Capture the cell that displays the provided text and extract its [x, y] central coordinate. 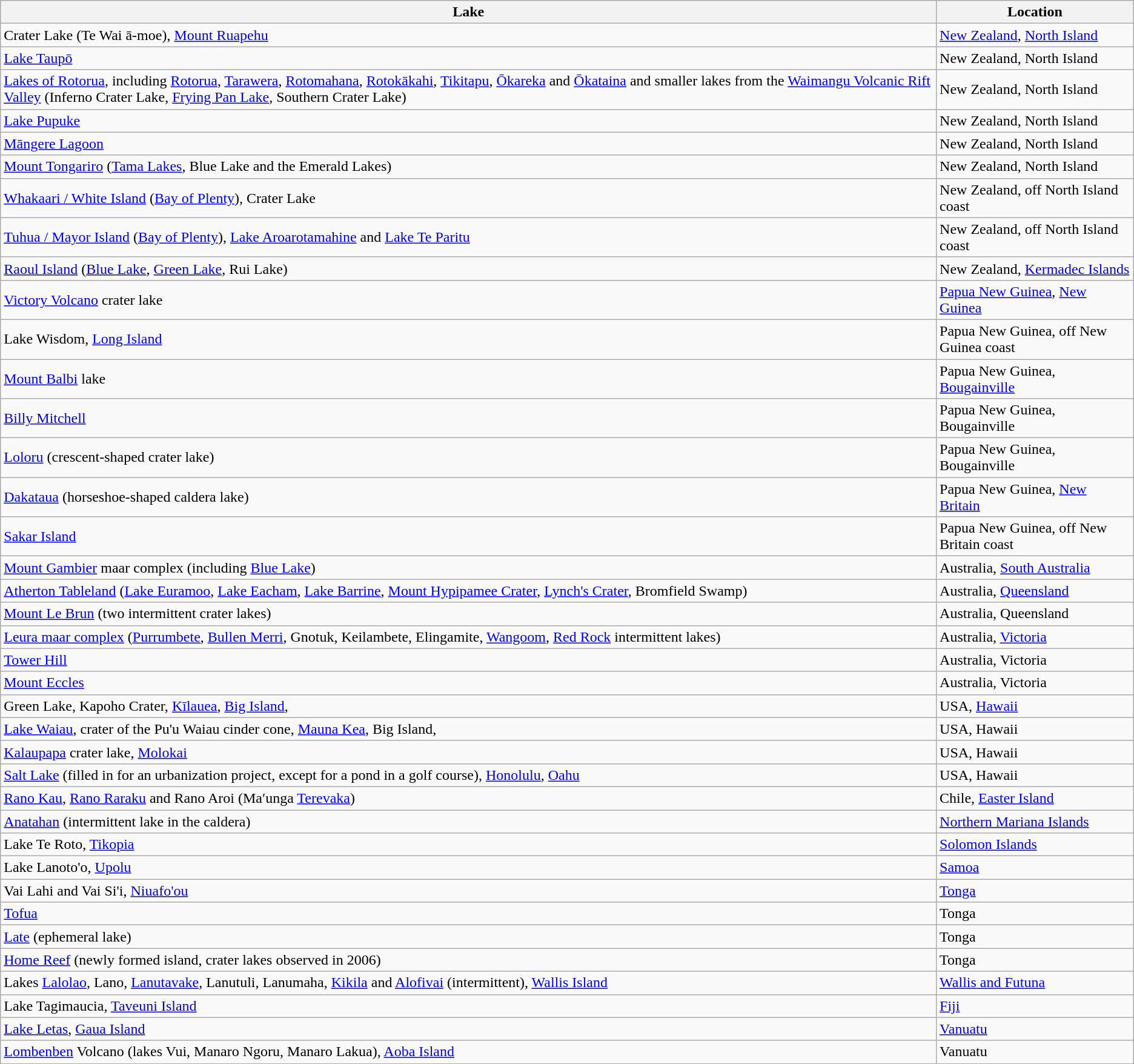
New Zealand, Kermadec Islands [1035, 268]
Lake Lanoto'o, Upolu [469, 868]
Lakes Lalolao, Lano, Lanutavake, Lanutuli, Lanumaha, Kikila and Alofivai (intermittent), Wallis Island [469, 983]
Papua New Guinea, New Guinea [1035, 299]
Lake Waiau, crater of the Pu'u Waiau cinder cone, Mauna Kea, Big Island, [469, 729]
Papua New Guinea, off New Guinea coast [1035, 339]
Lake Letas, Gaua Island [469, 1029]
Lake Wisdom, Long Island [469, 339]
Green Lake, Kapoho Crater, Kīlauea, Big Island, [469, 706]
Papua New Guinea, off New Britain coast [1035, 537]
Victory Volcano crater lake [469, 299]
Sakar Island [469, 537]
Tofua [469, 914]
Whakaari / White Island (Bay of Plenty), Crater Lake [469, 198]
Atherton Tableland (Lake Euramoo, Lake Eacham, Lake Barrine, Mount Hypipamee Crater, Lynch's Crater, Bromfield Swamp) [469, 591]
Fiji [1035, 1006]
Dakataua (horseshoe-shaped caldera lake) [469, 497]
Loloru (crescent-shaped crater lake) [469, 458]
Papua New Guinea, New Britain [1035, 497]
Lake [469, 12]
Crater Lake (Te Wai ā-moe), Mount Ruapehu [469, 35]
Northern Mariana Islands [1035, 821]
Māngere Lagoon [469, 144]
Mount Balbi lake [469, 378]
Leura maar complex (Purrumbete, Bullen Merri, Gnotuk, Keilambete, Elingamite, Wangoom, Red Rock intermittent lakes) [469, 637]
Kalaupapa crater lake, Molokai [469, 752]
Home Reef (newly formed island, crater lakes observed in 2006) [469, 960]
Chile, Easter Island [1035, 798]
Late (ephemeral lake) [469, 937]
Tower Hill [469, 660]
Mount Tongariro (Tama Lakes, Blue Lake and the Emerald Lakes) [469, 167]
Lake Taupō [469, 58]
Lombenben Volcano (lakes Vui, Manaro Ngoru, Manaro Lakua), Aoba Island [469, 1052]
Location [1035, 12]
Raoul Island (Blue Lake, Green Lake, Rui Lake) [469, 268]
Vai Lahi and Vai Si'i, Niuafo'ou [469, 891]
Lake Te Roto, Tikopia [469, 845]
Tuhua / Mayor Island (Bay of Plenty), Lake Aroarotamahine and Lake Te Paritu [469, 238]
Lake Pupuke [469, 121]
Mount Gambier maar complex (including Blue Lake) [469, 568]
Billy Mitchell [469, 418]
Lake Tagimaucia, Taveuni Island [469, 1006]
Samoa [1035, 868]
Mount Le Brun (two intermittent crater lakes) [469, 614]
Rano Kau, Rano Raraku and Rano Aroi (Ma′unga Terevaka) [469, 798]
Solomon Islands [1035, 845]
Australia, South Australia [1035, 568]
Salt Lake (filled in for an urbanization project, except for a pond in a golf course), Honolulu, Oahu [469, 775]
Wallis and Futuna [1035, 983]
Mount Eccles [469, 683]
Anatahan (intermittent lake in the caldera) [469, 821]
